Locate the cell with the specified text and output its (x, y) center coordinate. 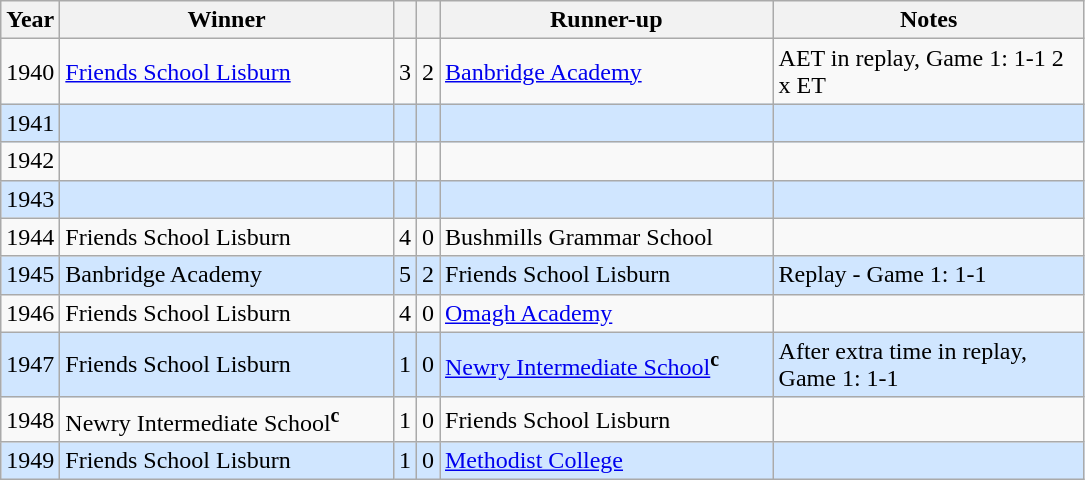
Winner (227, 20)
Replay - Game 1: 1-1 (928, 275)
Bushmills Grammar School (607, 237)
5 (404, 275)
3 (404, 72)
1949 (30, 461)
Runner-up (607, 20)
1940 (30, 72)
After extra time in replay, Game 1: 1-1 (928, 364)
1948 (30, 420)
1941 (30, 123)
Methodist College (607, 461)
AET in replay, Game 1: 1-1 2 x ET (928, 72)
Year (30, 20)
Notes (928, 20)
1943 (30, 199)
1946 (30, 313)
1947 (30, 364)
1944 (30, 237)
1945 (30, 275)
Omagh Academy (607, 313)
1942 (30, 161)
